Output the [X, Y] coordinate of the center of the cell containing the given text.  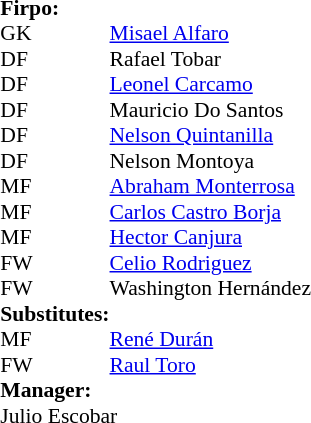
Raul Toro [210, 365]
Nelson Quintanilla [210, 135]
Hector Canjura [210, 237]
Substitutes: [54, 314]
René Durán [210, 339]
GK [28, 33]
Carlos Castro Borja [210, 212]
Misael Alfaro [210, 33]
Washington Hernández [210, 289]
Manager: [156, 391]
Celio Rodriguez [210, 263]
Nelson Montoya [210, 161]
Abraham Monterrosa [210, 187]
Leonel Carcamo [210, 85]
Rafael Tobar [210, 59]
Mauricio Do Santos [210, 110]
